Identify which cell holds the provided text, then report its (x, y) central coordinate. 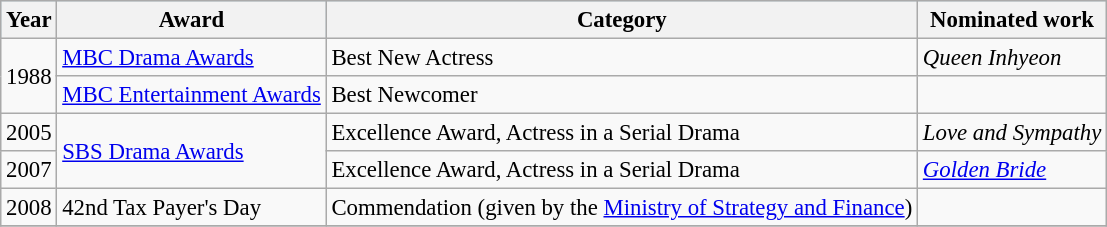
Commendation (given by the Ministry of Strategy and Finance) (622, 208)
MBC Entertainment Awards (192, 95)
2008 (29, 208)
Year (29, 20)
2005 (29, 133)
SBS Drama Awards (192, 152)
Nominated work (1012, 20)
1988 (29, 76)
Queen Inhyeon (1012, 58)
Category (622, 20)
Love and Sympathy (1012, 133)
Best Newcomer (622, 95)
MBC Drama Awards (192, 58)
2007 (29, 170)
Golden Bride (1012, 170)
Best New Actress (622, 58)
42nd Tax Payer's Day (192, 208)
Award (192, 20)
